Locate the cell with the specified text and output its (x, y) center coordinate. 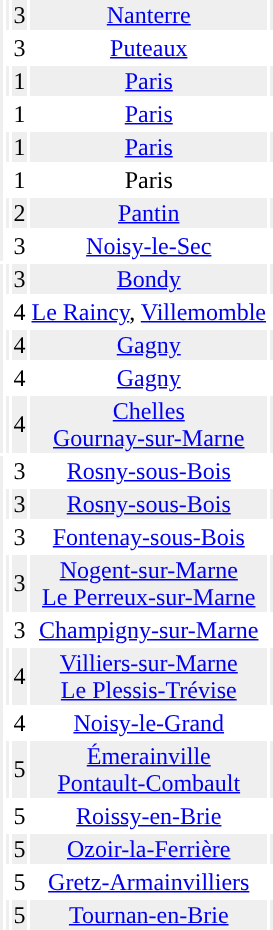
ChellesGournay-sur-Marne (149, 424)
Champigny-sur-Marne (149, 630)
Le Raincy, Villemomble (149, 312)
2 (20, 213)
Fontenay-sous-Bois (149, 537)
Roissy-en-Brie (149, 816)
Pantin (149, 213)
Nanterre (149, 15)
Noisy-le-Grand (149, 723)
Bondy (149, 279)
Villiers-sur-MarneLe Plessis-Trévise (149, 676)
Gretz-Armainvilliers (149, 882)
Ozoir-la-Ferrière (149, 849)
Puteaux (149, 48)
Nogent-sur-MarneLe Perreux-sur-Marne (149, 584)
Noisy-le-Sec (149, 246)
Tournan-en-Brie (149, 915)
ÉmerainvillePontault-Combault (149, 770)
